Capture the cell that displays the provided text and extract its (X, Y) central coordinate. 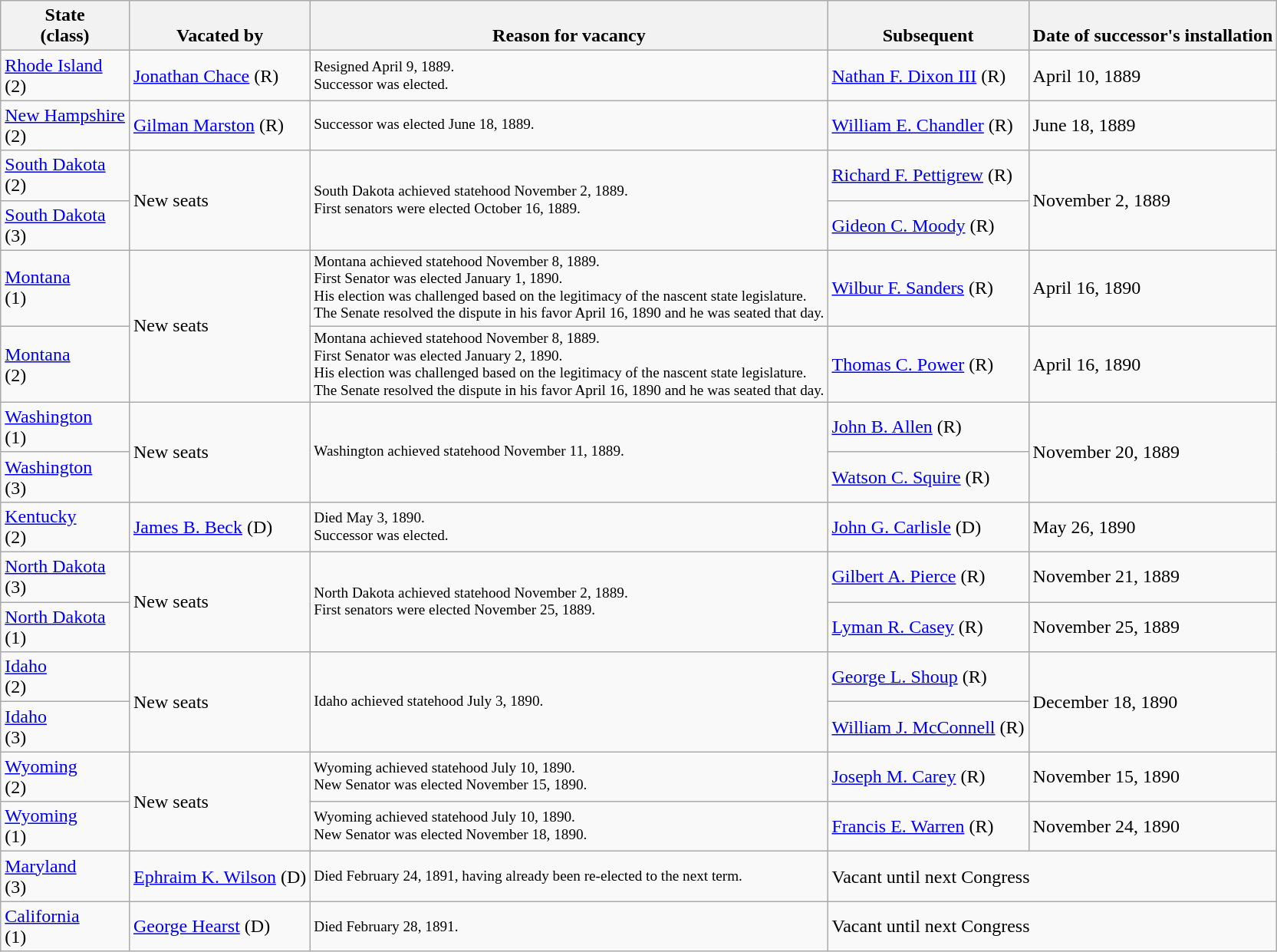
Vacated by (219, 26)
Jonathan Chace (R) (219, 75)
State(class) (65, 26)
November 15, 1890 (1153, 776)
Watson C. Squire (R) (928, 477)
Died February 24, 1891, having already been re-elected to the next term. (569, 876)
Joseph M. Carey (R) (928, 776)
Died May 3, 1890.Successor was elected. (569, 526)
Francis E. Warren (R) (928, 827)
South Dakota(2) (65, 175)
William J. McConnell (R) (928, 727)
Gilman Marston (R) (219, 126)
Wyoming(1) (65, 827)
Nathan F. Dixon III (R) (928, 75)
Reason for vacancy (569, 26)
Montana(1) (65, 288)
November 20, 1889 (1153, 452)
May 26, 1890 (1153, 526)
Resigned April 9, 1889.Successor was elected. (569, 75)
Ephraim K. Wilson (D) (219, 876)
April 10, 1889 (1153, 75)
November 24, 1890 (1153, 827)
Gilbert A. Pierce (R) (928, 577)
June 18, 1889 (1153, 126)
Idaho(3) (65, 727)
Subsequent (928, 26)
Washington(3) (65, 477)
George Hearst (D) (219, 927)
Washington achieved statehood November 11, 1889. (569, 452)
Wyoming(2) (65, 776)
California(1) (65, 927)
New Hampshire(2) (65, 126)
William E. Chandler (R) (928, 126)
Maryland(3) (65, 876)
Idaho(2) (65, 677)
North Dakota(1) (65, 628)
Date of successor's installation (1153, 26)
Thomas C. Power (R) (928, 364)
South Dakota(3) (65, 226)
Wyoming achieved statehood July 10, 1890.New Senator was elected November 15, 1890. (569, 776)
Gideon C. Moody (R) (928, 226)
November 2, 1889 (1153, 200)
Successor was elected June 18, 1889. (569, 126)
Wyoming achieved statehood July 10, 1890.New Senator was elected November 18, 1890. (569, 827)
Montana(2) (65, 364)
Lyman R. Casey (R) (928, 628)
Washington(1) (65, 427)
Rhode Island(2) (65, 75)
Kentucky(2) (65, 526)
Idaho achieved statehood July 3, 1890. (569, 702)
Wilbur F. Sanders (R) (928, 288)
John B. Allen (R) (928, 427)
November 21, 1889 (1153, 577)
North Dakota(3) (65, 577)
November 25, 1889 (1153, 628)
North Dakota achieved statehood November 2, 1889.First senators were elected November 25, 1889. (569, 602)
Died February 28, 1891. (569, 927)
John G. Carlisle (D) (928, 526)
December 18, 1890 (1153, 702)
George L. Shoup (R) (928, 677)
South Dakota achieved statehood November 2, 1889.First senators were elected October 16, 1889. (569, 200)
Richard F. Pettigrew (R) (928, 175)
James B. Beck (D) (219, 526)
